Locate the cell with the specified text and output its (x, y) center coordinate. 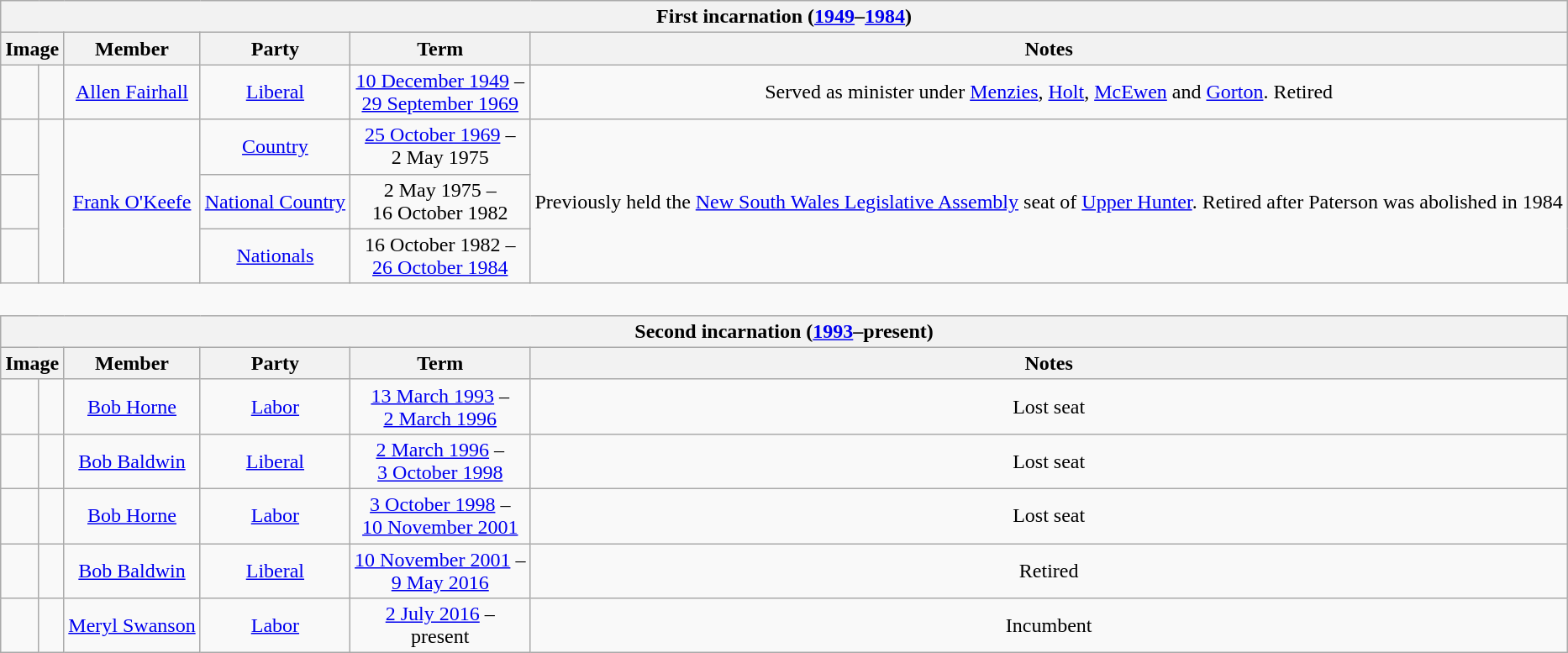
13 March 1993 –2 March 1996 (440, 407)
Retired (1049, 570)
2 March 1996 –3 October 1998 (440, 461)
Incumbent (1049, 625)
Meryl Swanson (132, 625)
Served as minister under Menzies, Holt, McEwen and Gorton. Retired (1049, 92)
3 October 1998 –10 November 2001 (440, 516)
10 December 1949 –29 September 1969 (440, 92)
Previously held the New South Wales Legislative Assembly seat of Upper Hunter. Retired after Paterson was abolished in 1984 (1049, 202)
10 November 2001 –9 May 2016 (440, 570)
16 October 1982 –26 October 1984 (440, 255)
Second incarnation (1993–present) (785, 331)
Frank O'Keefe (132, 202)
Allen Fairhall (132, 92)
National Country (275, 202)
First incarnation (1949–1984) (785, 17)
Nationals (275, 255)
25 October 1969 –2 May 1975 (440, 146)
Country (275, 146)
2 May 1975 –16 October 1982 (440, 202)
2 July 2016 –present (440, 625)
